Search for the cell housing the specified text and yield its [x, y] center coordinate. 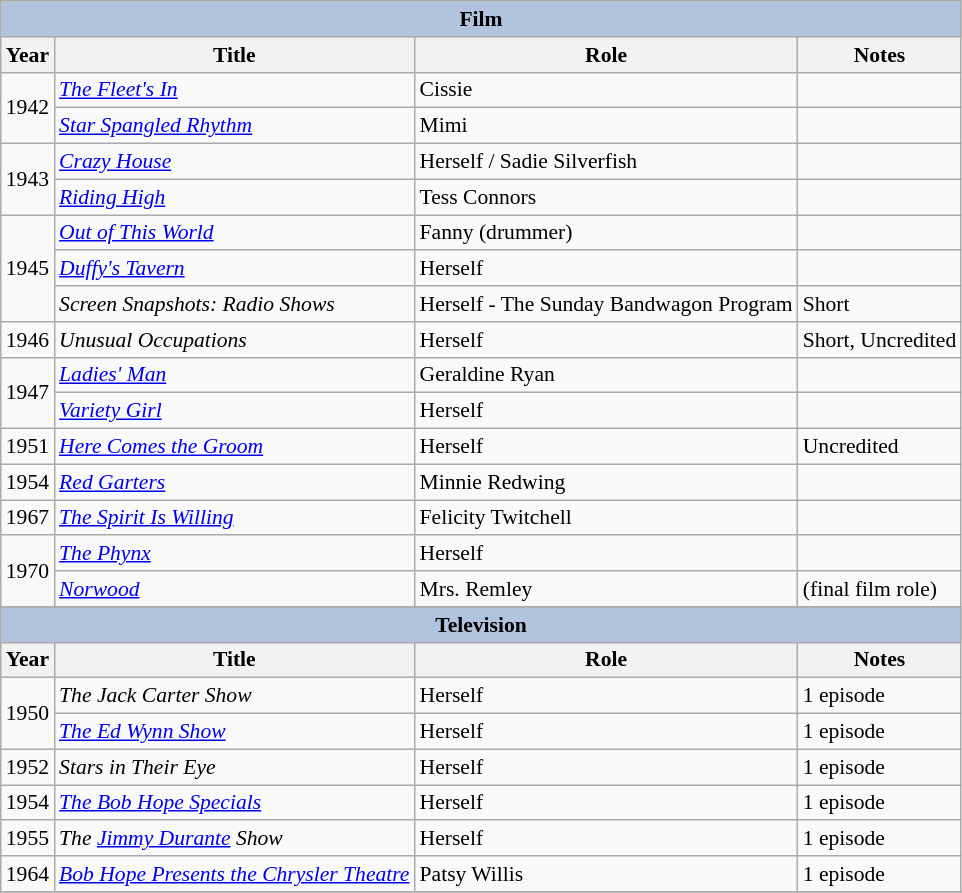
Bob Hope Presents the Chrysler Theatre [234, 874]
Riding High [234, 197]
1950 [28, 714]
Unusual Occupations [234, 340]
Tess Connors [606, 197]
The Fleet's In [234, 90]
The Jimmy Durante Show [234, 839]
1947 [28, 392]
Cissie [606, 90]
Crazy House [234, 162]
1945 [28, 268]
(final film role) [880, 589]
Norwood [234, 589]
The Ed Wynn Show [234, 732]
Mimi [606, 126]
Geraldine Ryan [606, 375]
Star Spangled Rhythm [234, 126]
Duffy's Tavern [234, 269]
Short, Uncredited [880, 340]
Fanny (drummer) [606, 233]
Ladies' Man [234, 375]
1943 [28, 180]
1967 [28, 518]
1946 [28, 340]
1942 [28, 108]
Felicity Twitchell [606, 518]
Patsy Willis [606, 874]
1970 [28, 572]
1951 [28, 447]
Here Comes the Groom [234, 447]
Film [482, 19]
The Phynx [234, 554]
Television [482, 625]
Screen Snapshots: Radio Shows [234, 304]
Red Garters [234, 482]
Variety Girl [234, 411]
Herself - The Sunday Bandwagon Program [606, 304]
1952 [28, 767]
The Bob Hope Specials [234, 803]
1955 [28, 839]
Minnie Redwing [606, 482]
1964 [28, 874]
Mrs. Remley [606, 589]
Short [880, 304]
Out of This World [234, 233]
The Jack Carter Show [234, 696]
Stars in Their Eye [234, 767]
Uncredited [880, 447]
The Spirit Is Willing [234, 518]
Herself / Sadie Silverfish [606, 162]
